Determine the [X, Y] coordinate at the center of the cell enclosing the given text.  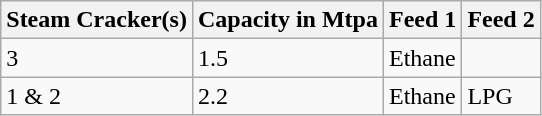
1.5 [288, 58]
2.2 [288, 96]
Feed 2 [501, 20]
1 & 2 [97, 96]
LPG [501, 96]
Feed 1 [422, 20]
3 [97, 58]
Capacity in Mtpa [288, 20]
Steam Cracker(s) [97, 20]
